Return the (X, Y) coordinate for the center point of the cell that contains the specified text.  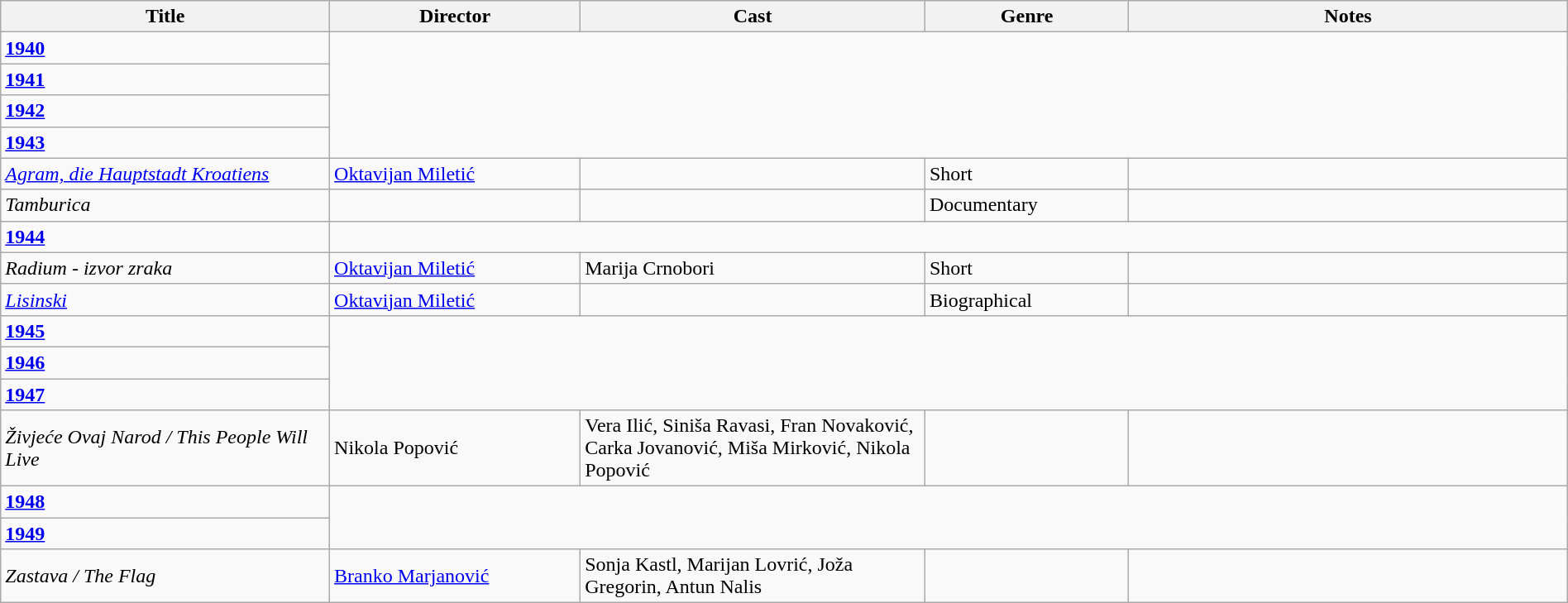
1943 (165, 142)
Lisinski (165, 299)
1942 (165, 111)
Vera Ilić, Siniša Ravasi, Fran Novaković, Carka Jovanović, Miša Mirković, Nikola Popović (753, 448)
Nikola Popović (455, 448)
1948 (165, 502)
Notes (1348, 17)
Živjeće Ovaj Narod / This People Will Live (165, 448)
Genre (1026, 17)
Tamburica (165, 205)
Zastava / The Flag (165, 576)
Sonja Kastl, Marijan Lovrić, Joža Gregorin, Antun Nalis (753, 576)
1947 (165, 395)
Agram, die Hauptstadt Kroatiens (165, 174)
Documentary (1026, 205)
Director (455, 17)
1944 (165, 237)
1941 (165, 79)
1946 (165, 362)
Marija Crnobori (753, 268)
1949 (165, 534)
Branko Marjanović (455, 576)
Radium - izvor zraka (165, 268)
Cast (753, 17)
Biographical (1026, 299)
Title (165, 17)
1945 (165, 331)
1940 (165, 48)
